Search for the cell housing the specified text and yield its [x, y] center coordinate. 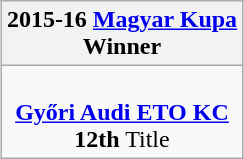
2015-16 Magyar KupaWinner [122, 34]
Győri Audi ETO KC12th Title [122, 112]
